Find where the given text appears and provide that cell's center as [x, y] coordinate. 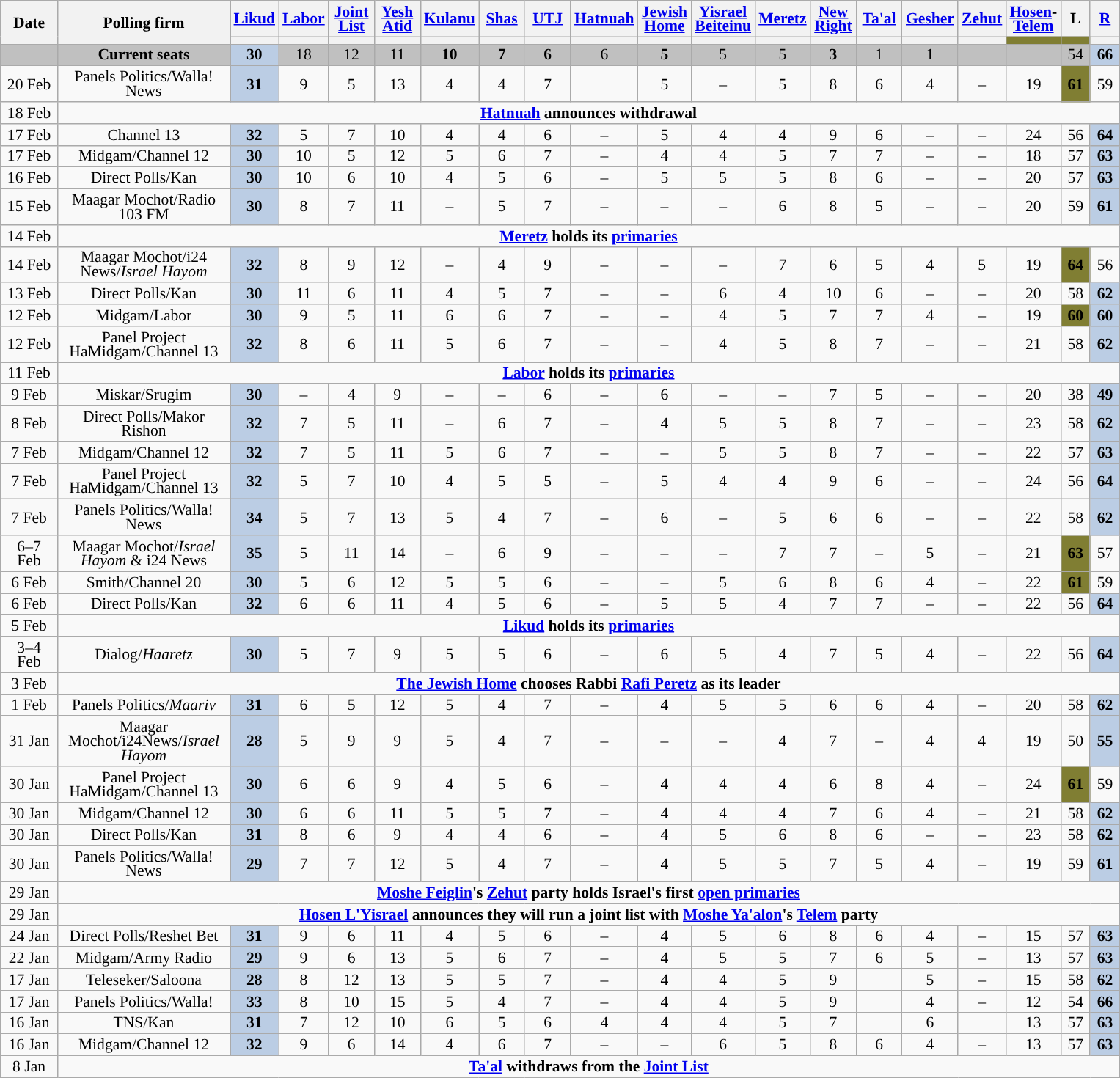
55 [1105, 742]
Panels Politics/Maariv [144, 705]
R [1105, 19]
1 Feb [29, 705]
UTJ [547, 19]
YisraelBeiteinu [723, 19]
22 Jan [29, 958]
16 Feb [29, 178]
15 Feb [29, 207]
3 Feb [29, 683]
34 [255, 518]
Teleseker/Saloona [144, 980]
Hatnuah [604, 19]
5 Feb [29, 626]
Kulanu [450, 19]
Direct Polls/Reshet Bet [144, 936]
Hosen-Telem [1033, 19]
20 Feb [29, 84]
The Jewish Home chooses Rabbi Rafi Peretz as its leader [588, 683]
Dialog/Haaretz [144, 654]
13 Feb [29, 294]
Labor holds its primaries [588, 373]
Hatnuah announces withdrawal [588, 113]
Likud [255, 19]
YeshAtid [398, 19]
50 [1075, 742]
3–4 Feb [29, 654]
35 [255, 553]
Channel 13 [144, 135]
18 Feb [29, 113]
JewishHome [665, 19]
3 [833, 55]
Miskar/Srugim [144, 395]
Direct Polls/Makor Rishon [144, 424]
Midgam/Army Radio [144, 958]
Ta'al withdraws from the Joint List [588, 1067]
9 Feb [29, 395]
L [1075, 19]
Zehut [981, 19]
24 Jan [29, 936]
Gesher [930, 19]
Smith/Channel 20 [144, 582]
Polling firm [144, 22]
Moshe Feiglin's Zehut party holds Israel's first open primaries [588, 893]
Maagar Mochot/i24News/Israel Hayom [144, 742]
Meretz holds its primaries [588, 236]
Maagar Mochot/Israel Hayom & i24 News [144, 553]
38 [1075, 395]
31 Jan [29, 742]
11 Feb [29, 373]
Date [29, 22]
Shas [502, 19]
49 [1105, 395]
8 Feb [29, 424]
JointList [352, 19]
Maagar Mochot/Radio 103 FM [144, 207]
Likud holds its primaries [588, 626]
NewRight [833, 19]
8 Jan [29, 1067]
Maagar Mochot/i24 News/Israel Hayom [144, 264]
Midgam/Labor [144, 315]
Hosen L'Yisrael announces they will run a joint list with Moshe Ya'alon's Telem party [588, 914]
33 [255, 1002]
Labor [304, 19]
TNS/Kan [144, 1023]
6–7 Feb [29, 553]
Meretz [783, 19]
Panels Politics/Walla! [144, 1002]
Ta'al [879, 19]
Current seats [144, 55]
